Identify which cell holds the provided text, then report its (x, y) central coordinate. 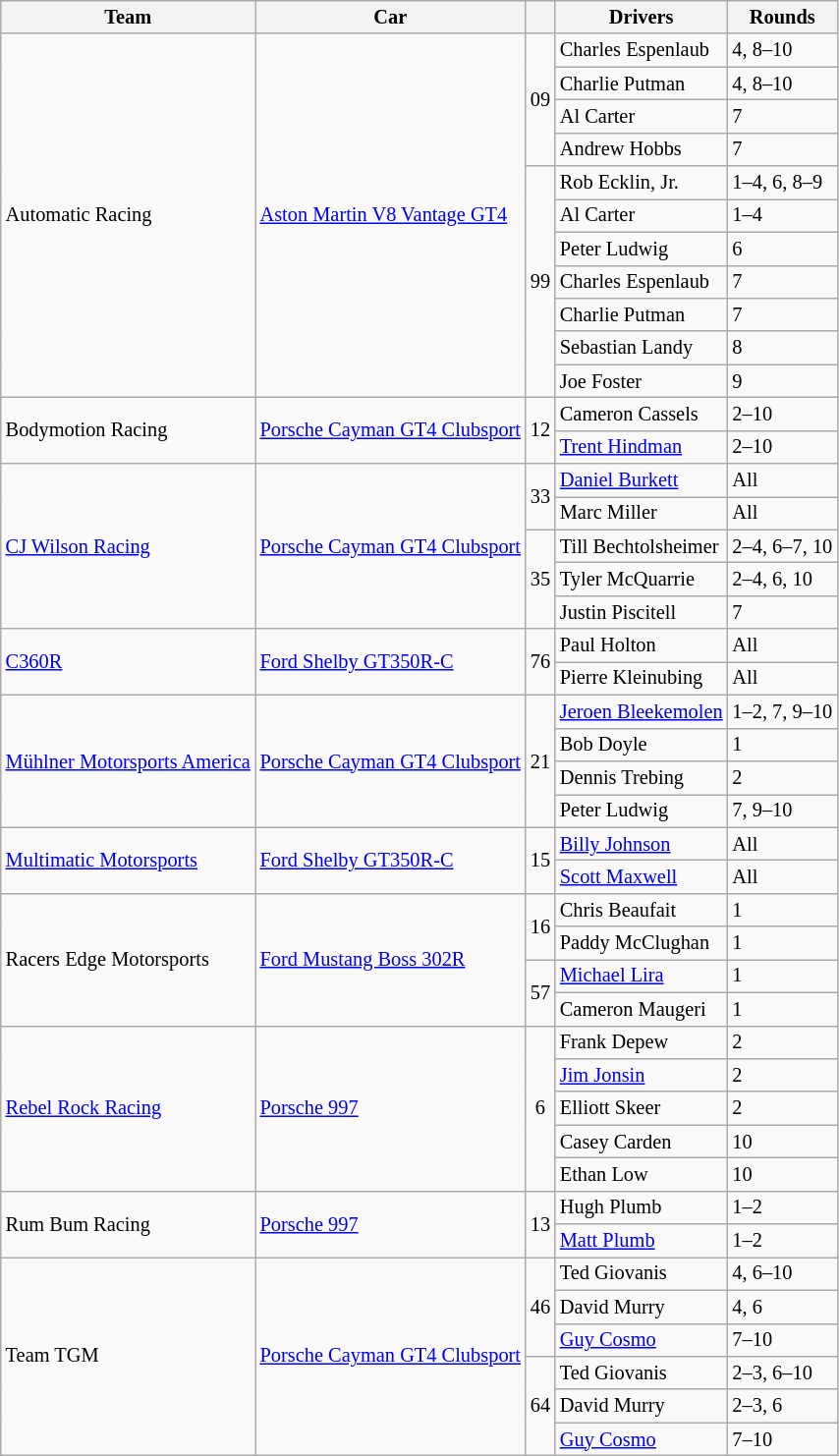
Mühlner Motorsports America (128, 760)
CJ Wilson Racing (128, 546)
09 (540, 100)
Car (391, 17)
Paddy McClughan (642, 943)
Till Bechtolsheimer (642, 546)
Team (128, 17)
Ford Mustang Boss 302R (391, 959)
Aston Martin V8 Vantage GT4 (391, 215)
Cameron Maugeri (642, 1009)
Bodymotion Racing (128, 430)
Tyler McQuarrie (642, 579)
13 (540, 1224)
8 (782, 348)
Paul Holton (642, 645)
21 (540, 760)
Hugh Plumb (642, 1207)
Sebastian Landy (642, 348)
64 (540, 1405)
1–4 (782, 215)
7, 9–10 (782, 811)
Drivers (642, 17)
Cameron Cassels (642, 414)
Automatic Racing (128, 215)
Marc Miller (642, 513)
Racers Edge Motorsports (128, 959)
9 (782, 381)
Rounds (782, 17)
Multimatic Motorsports (128, 861)
Andrew Hobbs (642, 149)
Rum Bum Racing (128, 1224)
Matt Plumb (642, 1241)
99 (540, 282)
15 (540, 861)
4, 6–10 (782, 1273)
Pierre Kleinubing (642, 678)
Justin Piscitell (642, 612)
Dennis Trebing (642, 777)
Rob Ecklin, Jr. (642, 183)
Trent Hindman (642, 447)
Jim Jonsin (642, 1075)
1–4, 6, 8–9 (782, 183)
Daniel Burkett (642, 480)
46 (540, 1307)
12 (540, 430)
Team TGM (128, 1356)
2–4, 6, 10 (782, 579)
33 (540, 497)
4, 6 (782, 1307)
2–4, 6–7, 10 (782, 546)
Elliott Skeer (642, 1108)
2–3, 6–10 (782, 1372)
Joe Foster (642, 381)
Ethan Low (642, 1174)
1–2, 7, 9–10 (782, 711)
Rebel Rock Racing (128, 1108)
Michael Lira (642, 976)
16 (540, 925)
Frank Depew (642, 1042)
Chris Beaufait (642, 910)
57 (540, 992)
76 (540, 662)
C360R (128, 662)
Bob Doyle (642, 745)
35 (540, 580)
Casey Carden (642, 1142)
Scott Maxwell (642, 876)
Jeroen Bleekemolen (642, 711)
2–3, 6 (782, 1406)
Billy Johnson (642, 844)
